For the text-containing cell, return its midpoint in (X, Y) coordinate format. 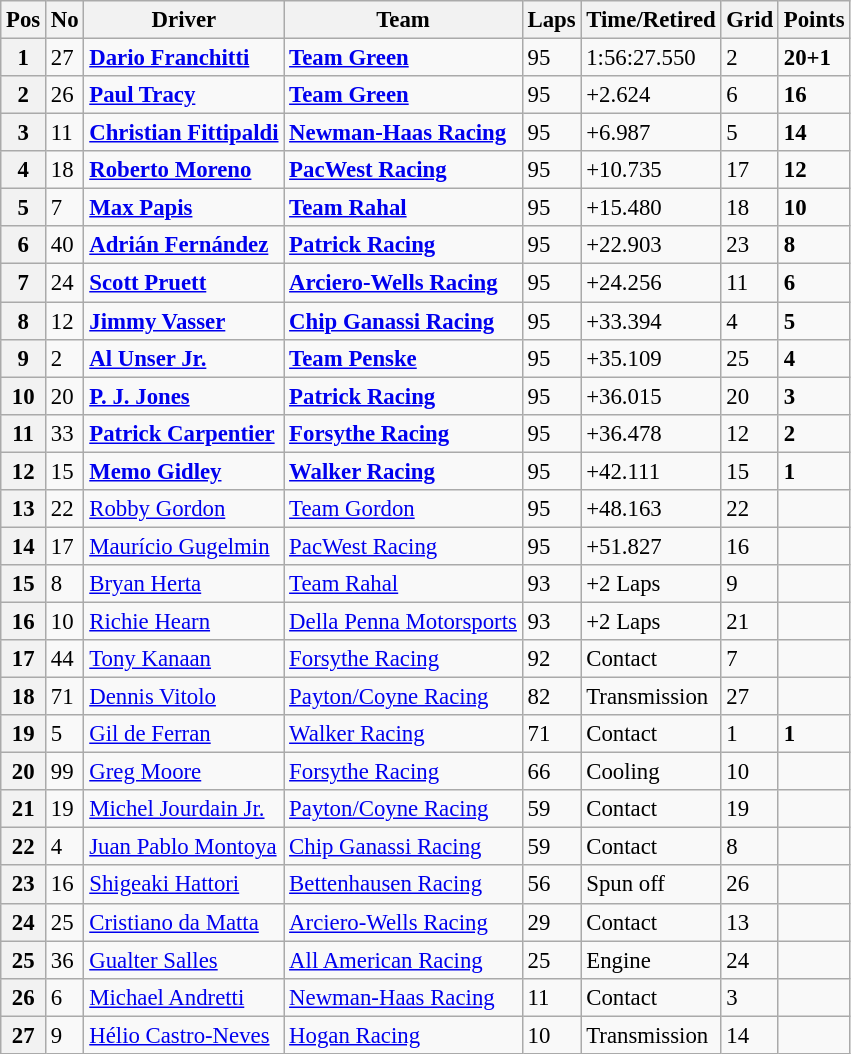
99 (65, 772)
Richie Hearn (184, 621)
Cristiano da Matta (184, 922)
Adrián Fernández (184, 245)
Jimmy Vasser (184, 321)
Gil de Ferran (184, 734)
56 (552, 885)
Dario Franchitti (184, 58)
Hélio Castro-Neves (184, 1035)
Laps (552, 20)
92 (552, 659)
Cooling (651, 772)
Bryan Herta (184, 584)
Paul Tracy (184, 95)
+33.394 (651, 321)
Max Papis (184, 208)
+36.015 (651, 396)
Dennis Vitolo (184, 697)
Pos (24, 20)
+6.987 (651, 133)
Tony Kanaan (184, 659)
Robby Gordon (184, 509)
Bettenhausen Racing (403, 885)
66 (552, 772)
29 (552, 922)
Roberto Moreno (184, 170)
36 (65, 960)
Team (403, 20)
1:56:27.550 (651, 58)
44 (65, 659)
+10.735 (651, 170)
+24.256 (651, 283)
Shigeaki Hattori (184, 885)
20+1 (814, 58)
Hogan Racing (403, 1035)
Memo Gidley (184, 471)
+35.109 (651, 358)
+15.480 (651, 208)
82 (552, 697)
+48.163 (651, 509)
Team Gordon (403, 509)
Michel Jourdain Jr. (184, 809)
Points (814, 20)
+42.111 (651, 471)
+22.903 (651, 245)
+36.478 (651, 433)
33 (65, 433)
+51.827 (651, 546)
Team Penske (403, 358)
Christian Fittipaldi (184, 133)
Grid (750, 20)
Driver (184, 20)
+2.624 (651, 95)
Michael Andretti (184, 997)
Della Penna Motorsports (403, 621)
Scott Pruett (184, 283)
Time/Retired (651, 20)
Patrick Carpentier (184, 433)
Engine (651, 960)
40 (65, 245)
Gualter Salles (184, 960)
All American Racing (403, 960)
P. J. Jones (184, 396)
Greg Moore (184, 772)
Juan Pablo Montoya (184, 847)
No (65, 20)
Al Unser Jr. (184, 358)
Maurício Gugelmin (184, 546)
Spun off (651, 885)
